Find where the given text appears and provide that cell's center as [x, y] coordinate. 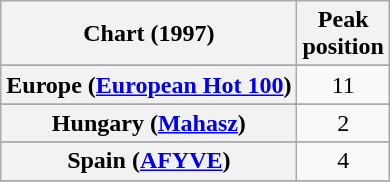
Chart (1997) [149, 34]
11 [343, 85]
Hungary (Mahasz) [149, 123]
2 [343, 123]
Spain (AFYVE) [149, 161]
Peakposition [343, 34]
4 [343, 161]
Europe (European Hot 100) [149, 85]
